Scan for the cell matching the given text and deliver its [x, y] coordinate at center. 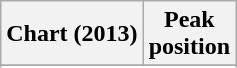
Chart (2013) [72, 34]
Peakposition [189, 34]
